Pinpoint the cell where the given text exists, returning its [X, Y] midpoint coordinate. 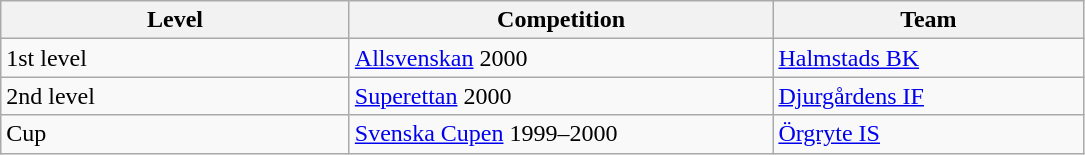
Örgryte IS [928, 134]
Competition [561, 20]
Svenska Cupen 1999–2000 [561, 134]
1st level [176, 58]
Allsvenskan 2000 [561, 58]
Superettan 2000 [561, 96]
Cup [176, 134]
Halmstads BK [928, 58]
Djurgårdens IF [928, 96]
2nd level [176, 96]
Level [176, 20]
Team [928, 20]
